Pinpoint the cell where the given text exists, returning its [X, Y] midpoint coordinate. 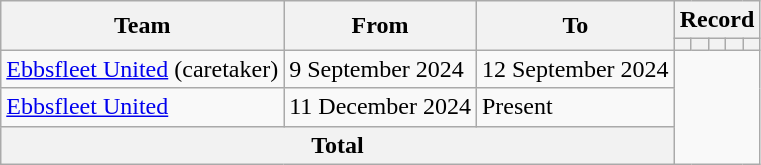
Present [575, 107]
Ebbsfleet United [142, 107]
9 September 2024 [380, 69]
Team [142, 26]
Total [338, 145]
12 September 2024 [575, 69]
11 December 2024 [380, 107]
Record [717, 20]
To [575, 26]
Ebbsfleet United (caretaker) [142, 69]
From [380, 26]
